Determine the (x, y) coordinate at the center of the cell enclosing the given text.  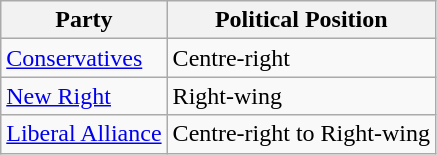
Liberal Alliance (84, 134)
Centre-right to Right-wing (301, 134)
Party (84, 20)
New Right (84, 96)
Centre-right (301, 58)
Right-wing (301, 96)
Political Position (301, 20)
Conservatives (84, 58)
